Locate the cell with the specified text and output its [x, y] center coordinate. 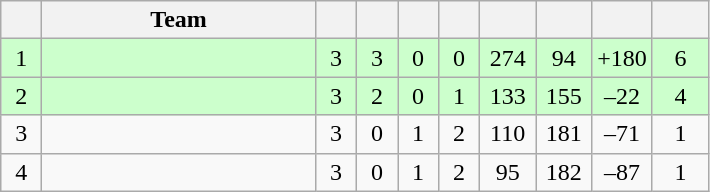
181 [564, 134]
–87 [622, 172]
274 [508, 58]
6 [680, 58]
95 [508, 172]
+180 [622, 58]
133 [508, 96]
182 [564, 172]
155 [564, 96]
–71 [622, 134]
Team [179, 20]
110 [508, 134]
94 [564, 58]
–22 [622, 96]
